Extract the (x, y) coordinate from the center of the cell holding the provided text.  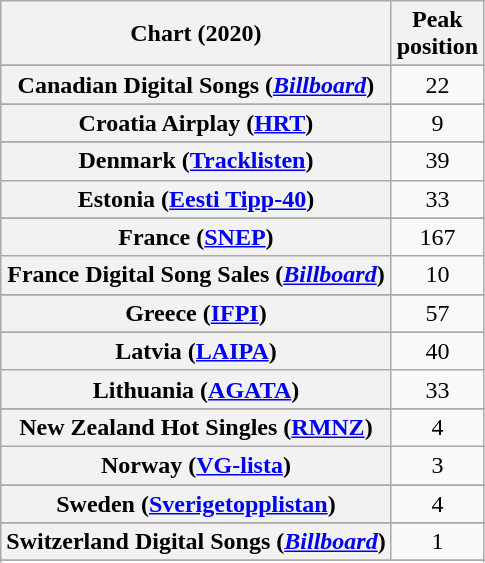
Lithuania (AGATA) (196, 389)
Croatia Airplay (HRT) (196, 123)
France (SNEP) (196, 237)
Sweden (Sverigetopplistan) (196, 503)
Estonia (Eesti Tipp-40) (196, 199)
Peakposition (437, 34)
France Digital Song Sales (Billboard) (196, 275)
New Zealand Hot Singles (RMNZ) (196, 427)
10 (437, 275)
167 (437, 237)
3 (437, 465)
40 (437, 351)
39 (437, 161)
Norway (VG-lista) (196, 465)
Canadian Digital Songs (Billboard) (196, 85)
Latvia (LAIPA) (196, 351)
Switzerland Digital Songs (Billboard) (196, 542)
1 (437, 542)
22 (437, 85)
9 (437, 123)
Denmark (Tracklisten) (196, 161)
Chart (2020) (196, 34)
Greece (IFPI) (196, 313)
57 (437, 313)
